For the text-containing cell, return its midpoint in (x, y) coordinate format. 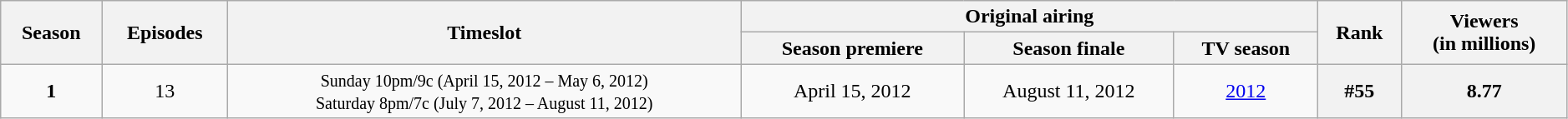
TV season (1246, 48)
Season premiere (852, 48)
Original airing (1029, 17)
Rank (1360, 32)
Timeslot (485, 32)
Season (52, 32)
Episodes (165, 32)
13 (165, 92)
Sunday 10pm/9c (April 15, 2012 – May 6, 2012)Saturday 8pm/7c (July 7, 2012 – August 11, 2012) (485, 92)
April 15, 2012 (852, 92)
1 (52, 92)
8.77 (1484, 92)
Season finale (1069, 48)
Viewers(in millions) (1484, 32)
2012 (1246, 92)
#55 (1360, 92)
August 11, 2012 (1069, 92)
